Capture the cell that displays the provided text and extract its [X, Y] central coordinate. 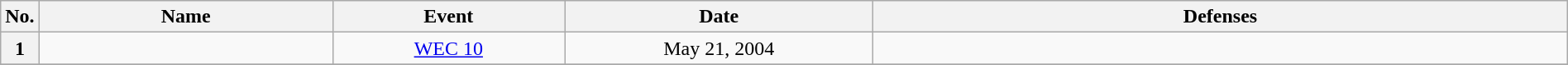
1 [20, 48]
Date [718, 17]
Defenses [1221, 17]
No. [20, 17]
WEC 10 [448, 48]
May 21, 2004 [718, 48]
Name [185, 17]
Event [448, 17]
